Pinpoint the cell where the given text exists, returning its [X, Y] midpoint coordinate. 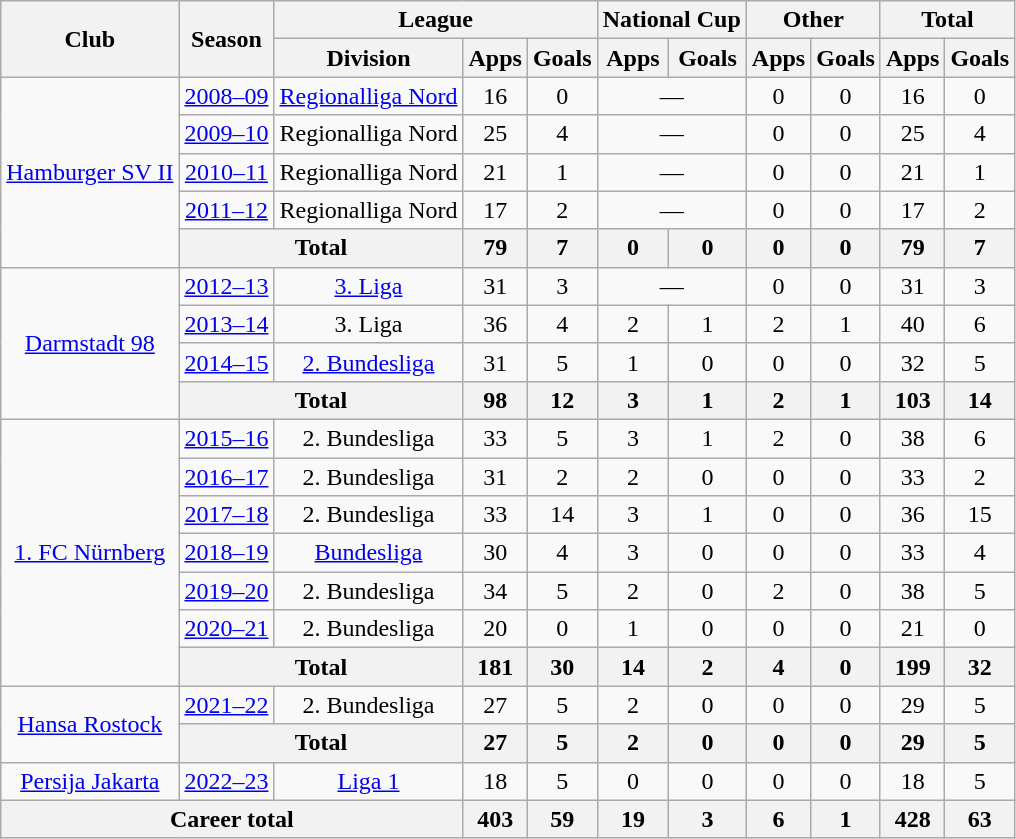
15 [980, 515]
Hamburger SV II [90, 172]
59 [562, 819]
2019–20 [226, 591]
199 [912, 667]
428 [912, 819]
2011–12 [226, 210]
2012–13 [226, 286]
Persija Jakarta [90, 781]
2017–18 [226, 515]
403 [495, 819]
2009–10 [226, 134]
2014–15 [226, 362]
2022–23 [226, 781]
Bundesliga [368, 553]
2016–17 [226, 477]
Career total [232, 819]
League [436, 20]
Club [90, 39]
19 [633, 819]
2020–21 [226, 629]
2015–16 [226, 438]
63 [980, 819]
Other [813, 20]
Season [226, 39]
40 [912, 324]
Darmstadt 98 [90, 343]
12 [562, 400]
181 [495, 667]
National Cup [672, 20]
2021–22 [226, 705]
34 [495, 591]
98 [495, 400]
2013–14 [226, 324]
2008–09 [226, 96]
Hansa Rostock [90, 724]
2018–19 [226, 553]
Liga 1 [368, 781]
2010–11 [226, 172]
103 [912, 400]
1. FC Nürnberg [90, 552]
20 [495, 629]
Division [368, 58]
